Extract the (x, y) coordinate from the center of the cell holding the provided text.  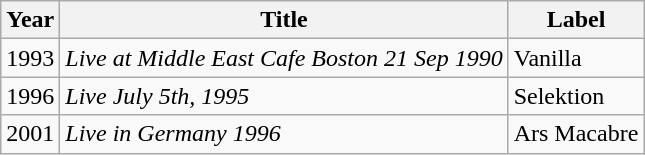
1993 (30, 58)
Label (576, 20)
Vanilla (576, 58)
Ars Macabre (576, 134)
Title (284, 20)
1996 (30, 96)
Live at Middle East Cafe Boston 21 Sep 1990 (284, 58)
Selektion (576, 96)
Year (30, 20)
Live in Germany 1996 (284, 134)
2001 (30, 134)
Live July 5th, 1995 (284, 96)
